From the cell containing the given text, extract its center point as (X, Y) coordinate. 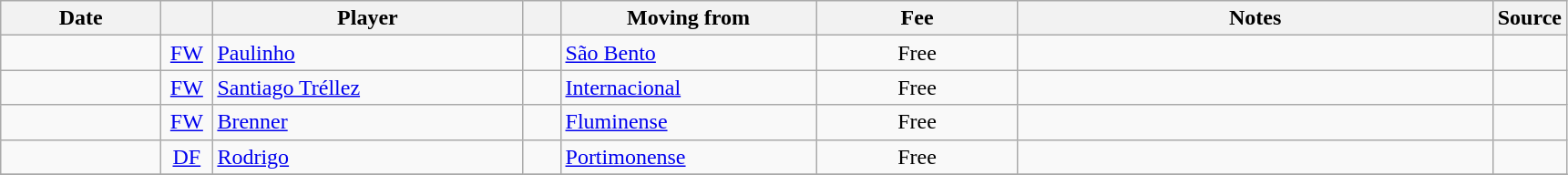
Internacional (689, 87)
São Bento (689, 53)
Source (1529, 18)
Fluminense (689, 122)
Santiago Tréllez (368, 87)
Date (81, 18)
DF (187, 157)
Paulinho (368, 53)
Player (368, 18)
Rodrigo (368, 157)
Notes (1255, 18)
Fee (917, 18)
Portimonense (689, 157)
Moving from (689, 18)
Brenner (368, 122)
